Extract the (X, Y) coordinate from the center of the cell holding the provided text.  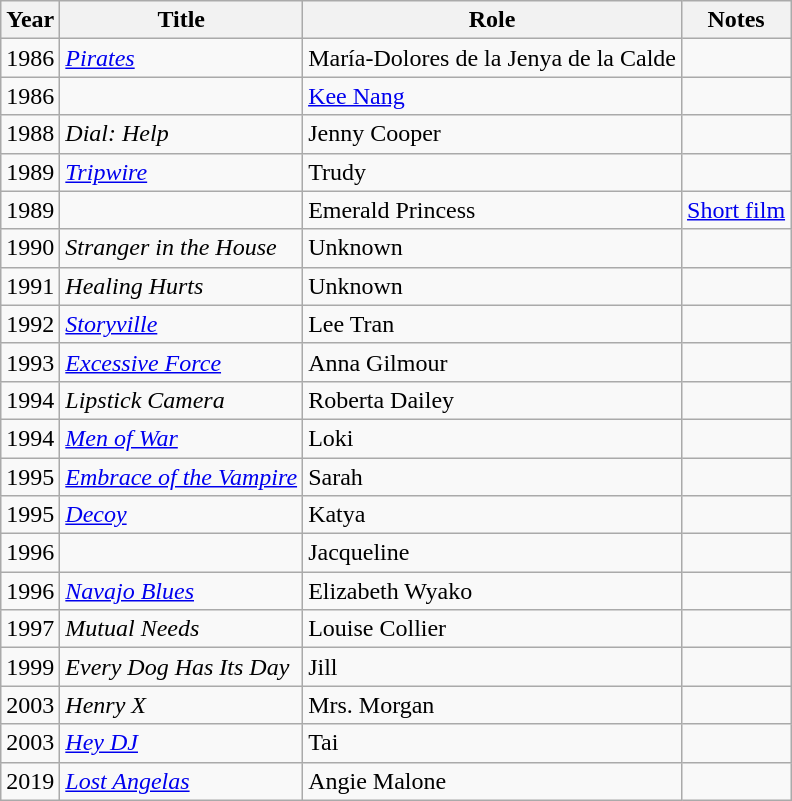
1997 (30, 629)
Stranger in the House (182, 248)
Embrace of the Vampire (182, 477)
Elizabeth Wyako (492, 591)
Lee Tran (492, 324)
Healing Hurts (182, 286)
Title (182, 20)
Katya (492, 515)
Kee Nang (492, 96)
Mutual Needs (182, 629)
Decoy (182, 515)
Tai (492, 743)
1988 (30, 134)
Navajo Blues (182, 591)
1990 (30, 248)
Angie Malone (492, 781)
Trudy (492, 172)
Lost Angelas (182, 781)
1993 (30, 362)
Storyville (182, 324)
Lipstick Camera (182, 400)
Role (492, 20)
1991 (30, 286)
Dial: Help (182, 134)
María-Dolores de la Jenya de la Calde (492, 58)
Louise Collier (492, 629)
Tripwire (182, 172)
Jacqueline (492, 553)
1999 (30, 667)
Jill (492, 667)
Men of War (182, 438)
Notes (736, 20)
Loki (492, 438)
Jenny Cooper (492, 134)
Excessive Force (182, 362)
Every Dog Has Its Day (182, 667)
Short film (736, 210)
Pirates (182, 58)
Hey DJ (182, 743)
1992 (30, 324)
Roberta Dailey (492, 400)
2019 (30, 781)
Mrs. Morgan (492, 705)
Henry X (182, 705)
Sarah (492, 477)
Year (30, 20)
Emerald Princess (492, 210)
Anna Gilmour (492, 362)
